Determine the (x, y) coordinate at the center of the cell enclosing the given text.  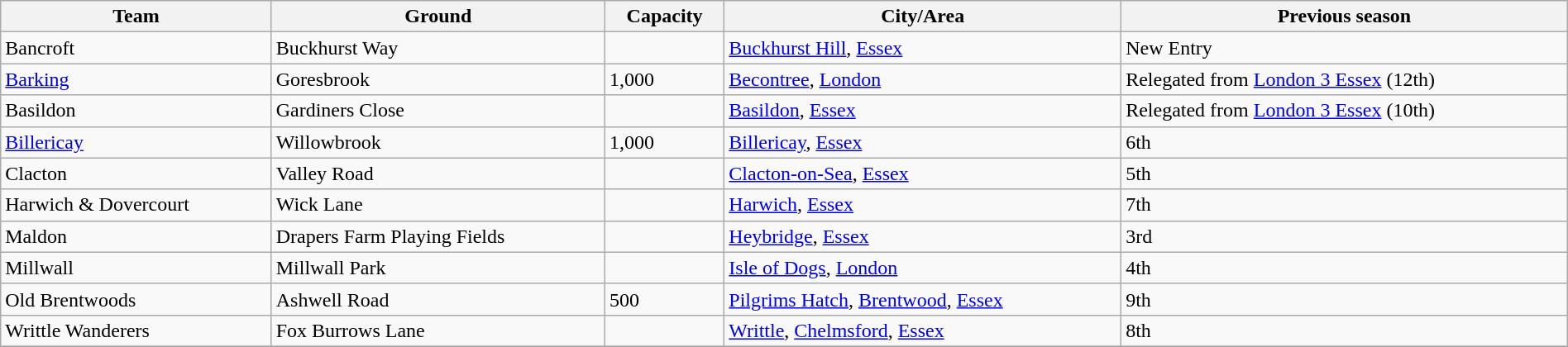
Billericay (136, 142)
8th (1345, 330)
Heybridge, Essex (923, 236)
Basildon (136, 111)
Ground (438, 17)
Relegated from London 3 Essex (12th) (1345, 79)
Team (136, 17)
Buckhurst Hill, Essex (923, 48)
Pilgrims Hatch, Brentwood, Essex (923, 299)
Maldon (136, 236)
Clacton (136, 173)
Harwich & Dovercourt (136, 205)
Becontree, London (923, 79)
Ashwell Road (438, 299)
Basildon, Essex (923, 111)
Billericay, Essex (923, 142)
Wick Lane (438, 205)
500 (664, 299)
Writtle Wanderers (136, 330)
3rd (1345, 236)
Valley Road (438, 173)
7th (1345, 205)
9th (1345, 299)
Fox Burrows Lane (438, 330)
Barking (136, 79)
Writtle, Chelmsford, Essex (923, 330)
Bancroft (136, 48)
Millwall (136, 268)
Harwich, Essex (923, 205)
Drapers Farm Playing Fields (438, 236)
4th (1345, 268)
Goresbrook (438, 79)
Willowbrook (438, 142)
Buckhurst Way (438, 48)
6th (1345, 142)
Isle of Dogs, London (923, 268)
Relegated from London 3 Essex (10th) (1345, 111)
Previous season (1345, 17)
Capacity (664, 17)
Clacton-on-Sea, Essex (923, 173)
City/Area (923, 17)
Gardiners Close (438, 111)
New Entry (1345, 48)
Millwall Park (438, 268)
5th (1345, 173)
Old Brentwoods (136, 299)
